For the text-containing cell, return its midpoint in [X, Y] coordinate format. 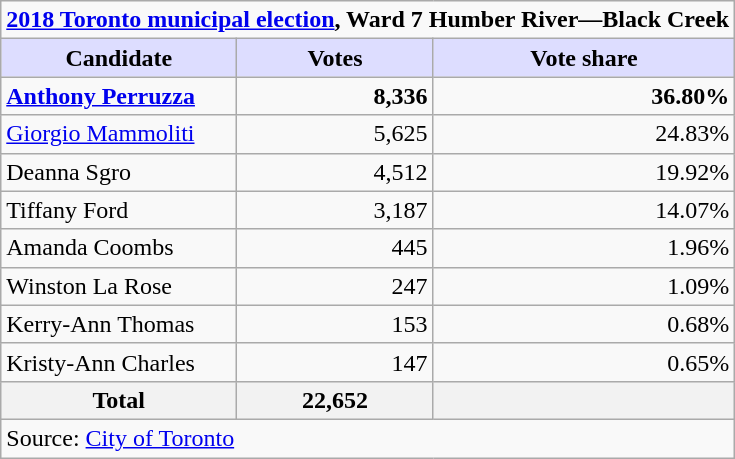
Amanda Coombs [119, 248]
36.80% [584, 96]
Votes [335, 58]
Winston La Rose [119, 286]
3,187 [335, 210]
Kerry-Ann Thomas [119, 324]
Deanna Sgro [119, 172]
153 [335, 324]
Total [119, 400]
247 [335, 286]
Anthony Perruzza [119, 96]
4,512 [335, 172]
5,625 [335, 134]
2018 Toronto municipal election, Ward 7 Humber River—Black Creek [368, 20]
24.83% [584, 134]
Candidate [119, 58]
0.65% [584, 362]
0.68% [584, 324]
8,336 [335, 96]
19.92% [584, 172]
22,652 [335, 400]
Kristy-Ann Charles [119, 362]
Giorgio Mammoliti [119, 134]
445 [335, 248]
Vote share [584, 58]
14.07% [584, 210]
Source: City of Toronto [368, 438]
1.09% [584, 286]
1.96% [584, 248]
Tiffany Ford [119, 210]
147 [335, 362]
